Scan for the cell matching the given text and deliver its (X, Y) coordinate at center. 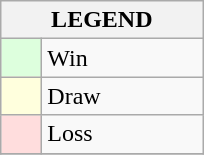
LEGEND (102, 20)
Win (122, 58)
Loss (122, 134)
Draw (122, 96)
